Provide the [X, Y] coordinate of the cell's center where the given text is located.  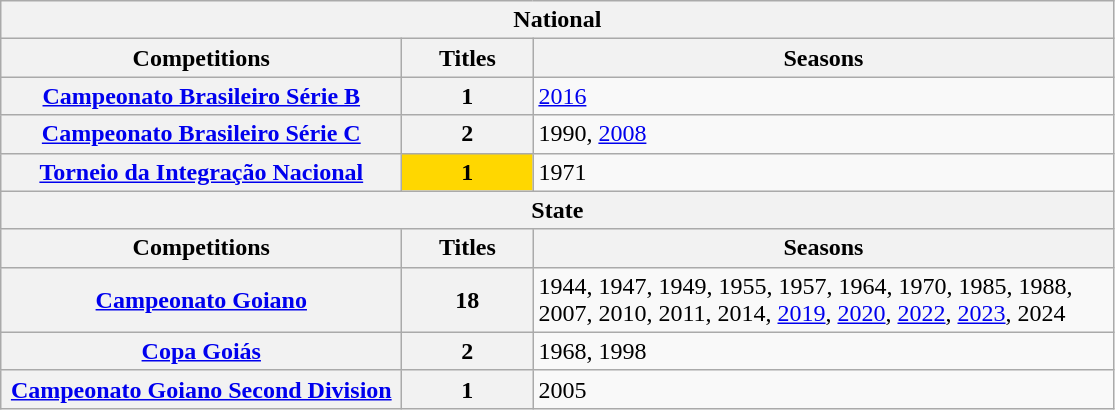
Campeonato Goiano Second Division [202, 389]
Torneio da Integração Nacional [202, 172]
1968, 1998 [824, 351]
2005 [824, 389]
Copa Goiás [202, 351]
18 [468, 300]
State [558, 210]
National [558, 20]
1971 [824, 172]
2016 [824, 96]
1944, 1947, 1949, 1955, 1957, 1964, 1970, 1985, 1988, 2007, 2010, 2011, 2014, 2019, 2020, 2022, 2023, 2024 [824, 300]
Campeonato Brasileiro Série C [202, 134]
1990, 2008 [824, 134]
Campeonato Brasileiro Série B [202, 96]
Campeonato Goiano [202, 300]
